Find where the given text appears and provide that cell's center as [X, Y] coordinate. 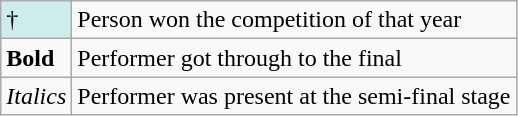
Performer got through to the final [294, 58]
Person won the competition of that year [294, 20]
Italics [36, 96]
Performer was present at the semi-final stage [294, 96]
† [36, 20]
Bold [36, 58]
